Output the (x, y) coordinate of the center of the cell containing the given text.  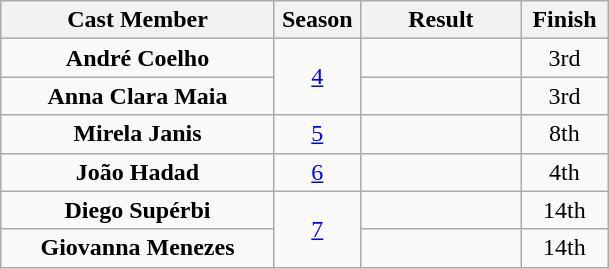
4th (564, 172)
Giovanna Menezes (138, 248)
Mirela Janis (138, 134)
8th (564, 134)
João Hadad (138, 172)
Cast Member (138, 20)
Result (440, 20)
4 (317, 77)
Diego Supérbi (138, 210)
André Coelho (138, 58)
6 (317, 172)
Finish (564, 20)
Anna Clara Maia (138, 96)
5 (317, 134)
7 (317, 229)
Season (317, 20)
